Detect which cell encompasses the target text, then output its [X, Y] center coordinate. 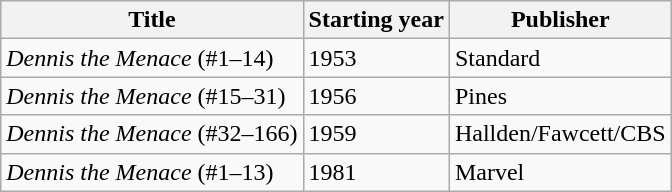
Marvel [560, 172]
Title [152, 20]
1956 [376, 96]
Dennis the Menace (#15–31) [152, 96]
Publisher [560, 20]
Pines [560, 96]
Hallden/Fawcett/CBS [560, 134]
1953 [376, 58]
Starting year [376, 20]
Dennis the Menace (#32–166) [152, 134]
1981 [376, 172]
Dennis the Menace (#1–13) [152, 172]
Standard [560, 58]
1959 [376, 134]
Dennis the Menace (#1–14) [152, 58]
